Capture the cell that displays the provided text and extract its [x, y] central coordinate. 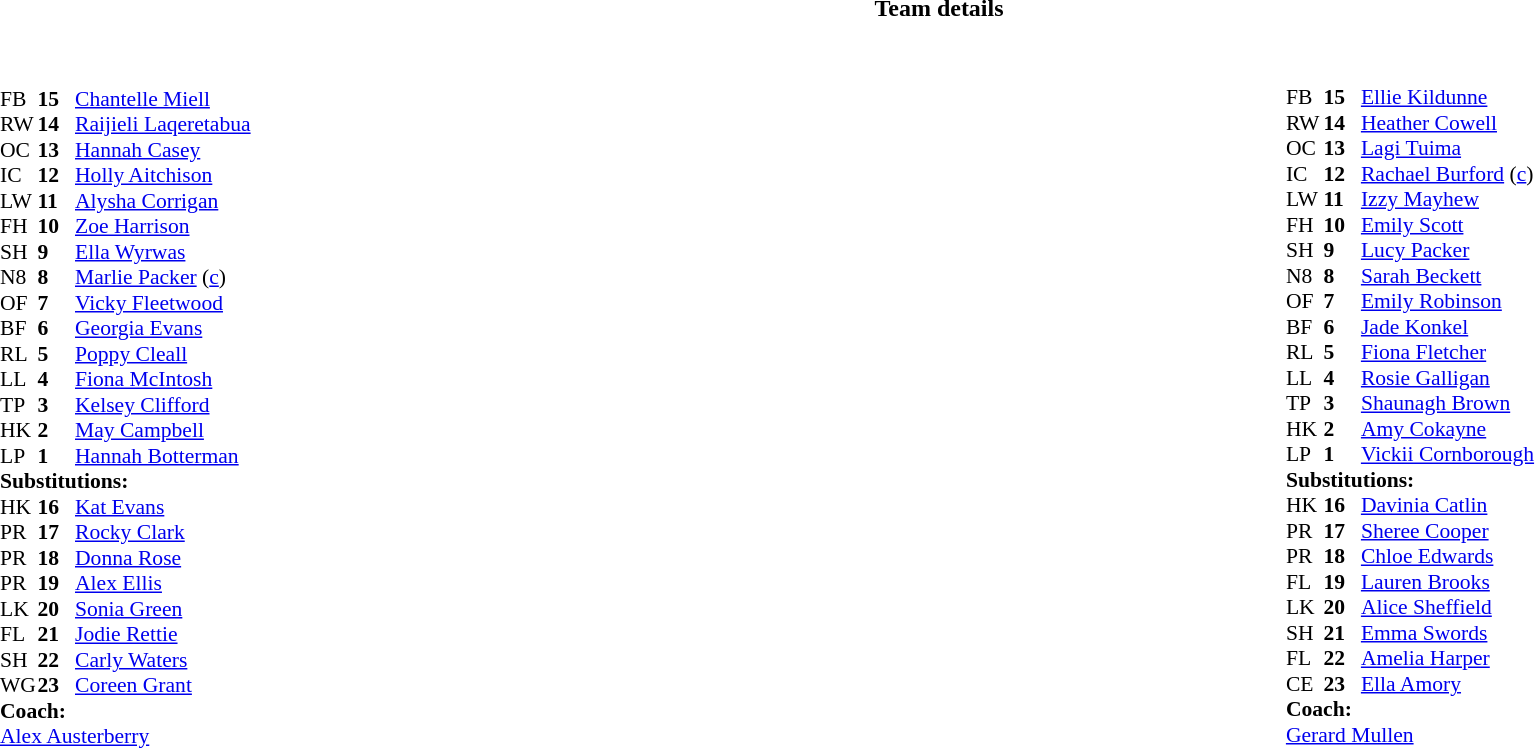
Davinia Catlin [1448, 505]
Emily Robinson [1448, 301]
Chantelle Miell [163, 99]
Sarah Beckett [1448, 276]
Lagi Tuima [1448, 149]
Izzy Mayhew [1448, 199]
Heather Cowell [1448, 123]
Marlie Packer (c) [163, 277]
Lauren Brooks [1448, 582]
Hannah Casey [163, 150]
Emily Scott [1448, 225]
Kelsey Clifford [163, 405]
Gerard Mullen [1410, 735]
Jodie Rettie [163, 635]
Rocky Clark [163, 533]
Sonia Green [163, 609]
Shaunagh Brown [1448, 403]
Amelia Harper [1448, 659]
Alex Ellis [163, 583]
Donna Rose [163, 558]
Fiona McIntosh [163, 379]
CE [1305, 684]
Rosie Galligan [1448, 378]
Georgia Evans [163, 329]
Holly Aitchison [163, 175]
Emma Swords [1448, 633]
May Campbell [163, 431]
Lucy Packer [1448, 251]
WG [19, 685]
Ellie Kildunne [1448, 97]
Kat Evans [163, 507]
Raijieli Laqeretabua [163, 125]
Ella Wyrwas [163, 252]
Ella Amory [1448, 684]
Chloe Edwards [1448, 557]
Sheree Cooper [1448, 531]
Coreen Grant [163, 685]
Vicky Fleetwood [163, 303]
Zoe Harrison [163, 227]
Hannah Botterman [163, 456]
Vickii Cornborough [1448, 455]
Amy Cokayne [1448, 429]
Alice Sheffield [1448, 607]
Fiona Fletcher [1448, 353]
Jade Konkel [1448, 327]
Poppy Cleall [163, 354]
Rachael Burford (c) [1448, 174]
Alysha Corrigan [163, 201]
Carly Waters [163, 660]
